Return (x, y) of the center of cell containing provided text 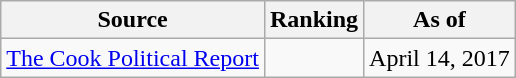
Ranking (314, 20)
Source (133, 20)
The Cook Political Report (133, 58)
As of (440, 20)
April 14, 2017 (440, 58)
